Locate the cell with the specified text and output its [x, y] center coordinate. 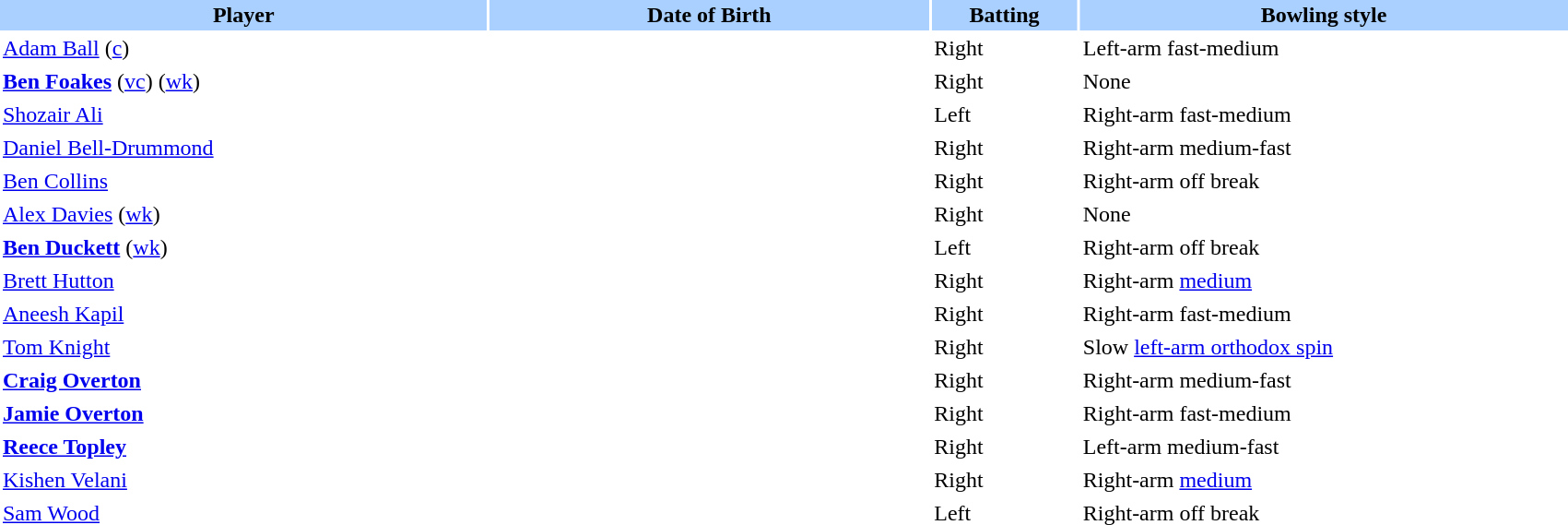
Adam Ball (c) [243, 48]
Left-arm medium-fast [1324, 447]
Left-arm fast-medium [1324, 48]
Reece Topley [243, 447]
Daniel Bell-Drummond [243, 148]
Ben Duckett (wk) [243, 247]
Date of Birth [710, 15]
Craig Overton [243, 380]
Alex Davies (wk) [243, 214]
Brett Hutton [243, 280]
Bowling style [1324, 15]
Slow left-arm orthodox spin [1324, 347]
Shozair Ali [243, 114]
Batting [1005, 15]
Aneesh Kapil [243, 314]
Ben Collins [243, 181]
Jamie Overton [243, 413]
Tom Knight [243, 347]
Kishen Velani [243, 480]
Player [243, 15]
Ben Foakes (vc) (wk) [243, 81]
